For the text-containing cell, return its midpoint in (X, Y) coordinate format. 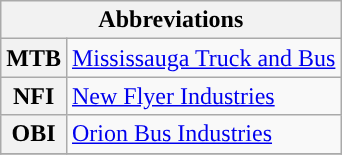
Orion Bus Industries (203, 134)
NFI (34, 96)
Abbreviations (171, 20)
New Flyer Industries (203, 96)
MTB (34, 58)
OBI (34, 134)
Mississauga Truck and Bus (203, 58)
